Search for the cell housing the specified text and yield its (X, Y) center coordinate. 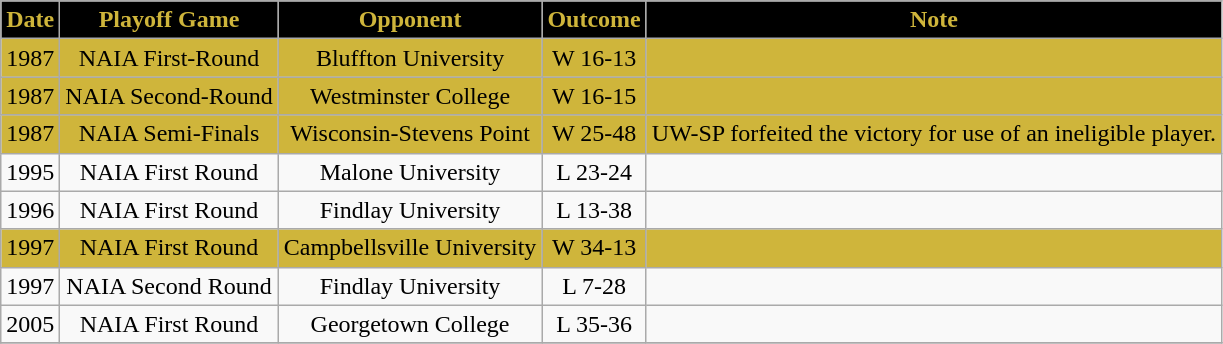
W 16-13 (594, 58)
NAIA First-Round (169, 58)
Campbellsville University (410, 248)
Outcome (594, 20)
NAIA Second Round (169, 286)
L 23-24 (594, 172)
Wisconsin-Stevens Point (410, 134)
Opponent (410, 20)
NAIA Semi-Finals (169, 134)
1996 (30, 210)
Note (934, 20)
2005 (30, 324)
Westminster College (410, 96)
W 16-15 (594, 96)
L 7-28 (594, 286)
UW-SP forfeited the victory for use of an ineligible player. (934, 134)
Date (30, 20)
Bluffton University (410, 58)
Playoff Game (169, 20)
L 13-38 (594, 210)
1995 (30, 172)
W 34-13 (594, 248)
Georgetown College (410, 324)
Malone University (410, 172)
W 25-48 (594, 134)
NAIA Second-Round (169, 96)
L 35-36 (594, 324)
